Detect which cell encompasses the target text, then output its (x, y) center coordinate. 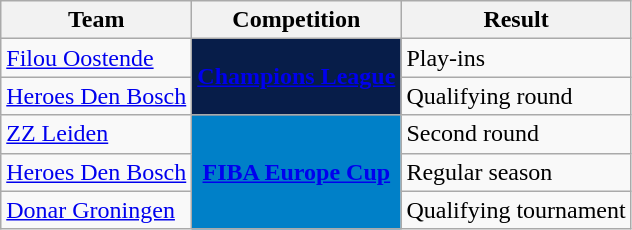
FIBA Europe Cup (296, 172)
ZZ Leiden (96, 134)
Donar Groningen (96, 210)
Champions League (296, 77)
Regular season (516, 172)
Qualifying tournament (516, 210)
Play-ins (516, 58)
Team (96, 20)
Competition (296, 20)
Filou Oostende (96, 58)
Result (516, 20)
Second round (516, 134)
Qualifying round (516, 96)
